Extract the (X, Y) coordinate from the center of the cell holding the provided text.  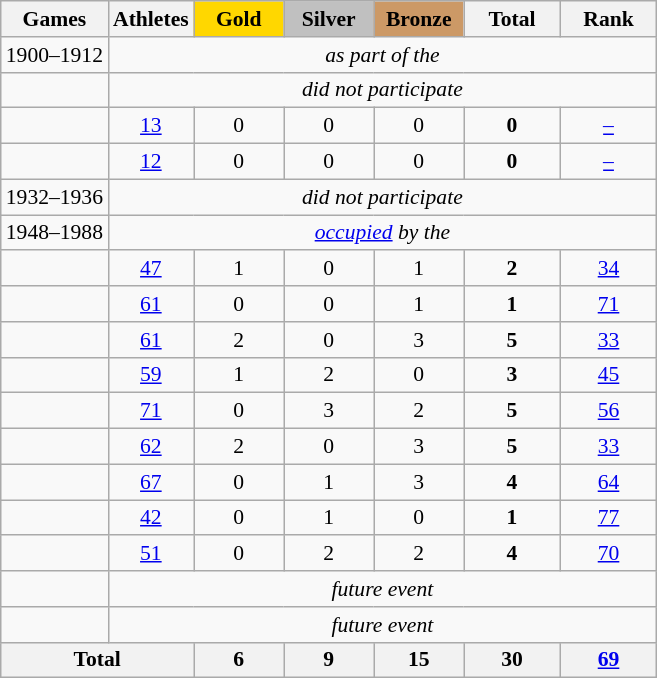
42 (151, 518)
Games (54, 19)
13 (151, 126)
12 (151, 162)
15 (419, 660)
occupied by the (382, 233)
47 (151, 269)
56 (608, 411)
9 (329, 660)
62 (151, 447)
77 (608, 518)
69 (608, 660)
6 (239, 660)
1900–1912 (54, 55)
70 (608, 554)
Bronze (419, 19)
64 (608, 482)
Gold (239, 19)
1948–1988 (54, 233)
45 (608, 375)
30 (512, 660)
Rank (608, 19)
67 (151, 482)
Athletes (151, 19)
34 (608, 269)
1932–1936 (54, 197)
as part of the (382, 55)
Silver (329, 19)
59 (151, 375)
51 (151, 554)
